Return the (X, Y) coordinate for the center point of the cell that contains the specified text.  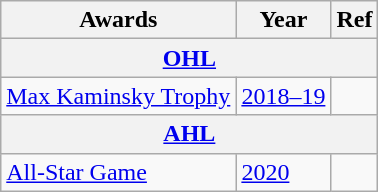
2020 (284, 172)
Max Kaminsky Trophy (118, 96)
Ref (354, 20)
Year (284, 20)
All-Star Game (118, 172)
OHL (190, 58)
AHL (190, 134)
2018–19 (284, 96)
Awards (118, 20)
